Provide the (X, Y) coordinate of the cell's center where the given text is located.  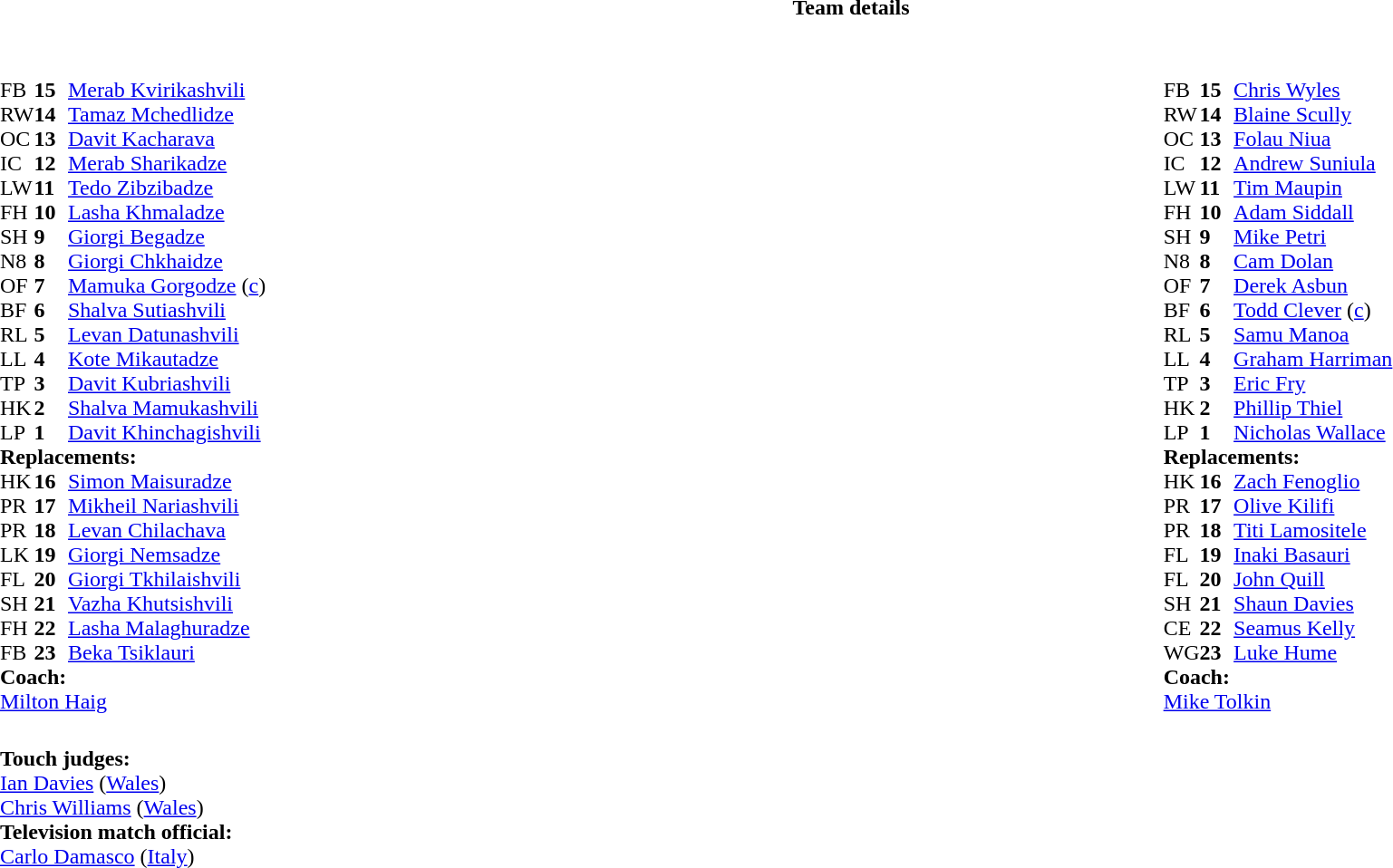
Samu Manoa (1312, 335)
Giorgi Nemsadze (167, 555)
Tedo Zibzibadze (167, 188)
WG (1182, 652)
Tim Maupin (1312, 188)
Davit Kacharava (167, 140)
Andrew Suniula (1312, 163)
Kote Mikautadze (167, 359)
Adam Siddall (1312, 212)
Seamus Kelly (1312, 629)
Phillip Thiel (1312, 408)
Mike Tolkin (1278, 701)
Shalva Mamukashvili (167, 408)
Titi Lamositele (1312, 531)
Eric Fry (1312, 384)
CE (1182, 629)
Lasha Malaghuradze (167, 629)
Davit Kubriashvili (167, 384)
Tamaz Mchedlidze (167, 114)
Merab Sharikadze (167, 163)
Olive Kilifi (1312, 506)
Chris Wyles (1312, 91)
Beka Tsiklauri (167, 652)
Mike Petri (1312, 237)
Levan Chilachava (167, 531)
Vazha Khutsishvili (167, 603)
Giorgi Chkhaidze (167, 261)
Graham Harriman (1312, 359)
Luke Hume (1312, 652)
Simon Maisuradze (167, 482)
Todd Clever (c) (1312, 310)
LK (17, 555)
Giorgi Tkhilaishvili (167, 580)
Derek Asbun (1312, 286)
Inaki Basauri (1312, 555)
John Quill (1312, 580)
Folau Niua (1312, 140)
Davit Khinchagishvili (167, 433)
Nicholas Wallace (1312, 433)
Cam Dolan (1312, 261)
Mamuka Gorgodze (c) (167, 286)
Shalva Sutiashvili (167, 310)
Milton Haig (132, 701)
Shaun Davies (1312, 603)
Zach Fenoglio (1312, 482)
Giorgi Begadze (167, 237)
Mikheil Nariashvili (167, 506)
Lasha Khmaladze (167, 212)
Blaine Scully (1312, 114)
Merab Kvirikashvili (167, 91)
Levan Datunashvili (167, 335)
